Locate the cell with the specified text and output its [X, Y] center coordinate. 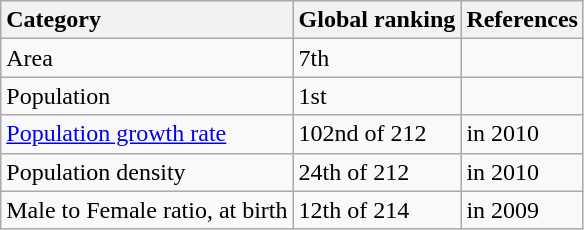
Population [147, 96]
7th [377, 58]
1st [377, 96]
Population growth rate [147, 134]
in 2009 [522, 210]
Population density [147, 172]
12th of 214 [377, 210]
Area [147, 58]
References [522, 20]
Male to Female ratio, at birth [147, 210]
Category [147, 20]
102nd of 212 [377, 134]
Global ranking [377, 20]
24th of 212 [377, 172]
